Find where the given text appears and provide that cell's center as (x, y) coordinate. 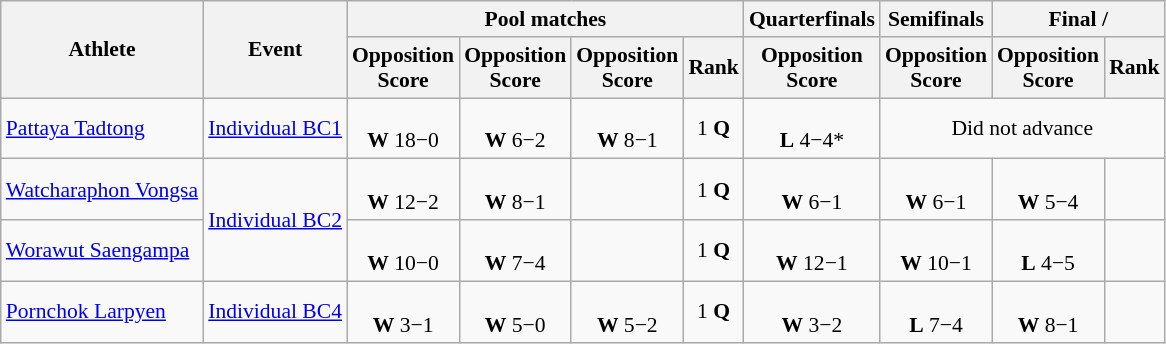
W 12−2 (403, 190)
Watcharaphon Vongsa (102, 190)
W 5−0 (515, 312)
L 7−4 (936, 312)
Did not advance (1022, 128)
Worawut Saengampa (102, 250)
Pornchok Larpyen (102, 312)
W 5−4 (1048, 190)
Individual BC1 (275, 128)
W 10−0 (403, 250)
W 6−2 (515, 128)
L 4−5 (1048, 250)
W 5−2 (627, 312)
Individual BC4 (275, 312)
W 3−1 (403, 312)
Pattaya Tadtong (102, 128)
Athlete (102, 50)
W 12−1 (812, 250)
Semifinals (936, 19)
L 4−4* (812, 128)
Pool matches (546, 19)
Final / (1078, 19)
Individual BC2 (275, 220)
W 3−2 (812, 312)
W 7−4 (515, 250)
W 18−0 (403, 128)
Event (275, 50)
W 10−1 (936, 250)
Quarterfinals (812, 19)
